Locate the cell with the specified text and output its [x, y] center coordinate. 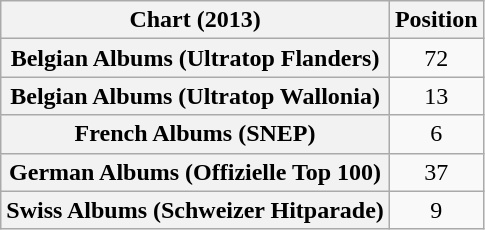
German Albums (Offizielle Top 100) [196, 172]
French Albums (SNEP) [196, 134]
9 [436, 210]
37 [436, 172]
Position [436, 20]
13 [436, 96]
Belgian Albums (Ultratop Wallonia) [196, 96]
72 [436, 58]
Belgian Albums (Ultratop Flanders) [196, 58]
Swiss Albums (Schweizer Hitparade) [196, 210]
Chart (2013) [196, 20]
6 [436, 134]
